Determine the (x, y) coordinate at the center of the cell enclosing the given text.  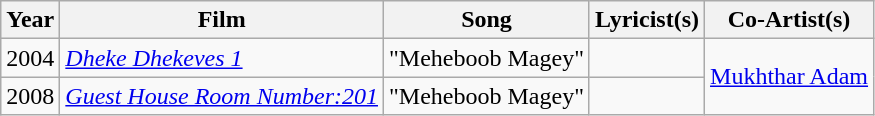
Guest House Room Number:201 (222, 96)
Co-Artist(s) (790, 20)
Mukhthar Adam (790, 77)
Film (222, 20)
Song (487, 20)
2008 (30, 96)
Year (30, 20)
2004 (30, 58)
Lyricist(s) (646, 20)
Dheke Dhekeves 1 (222, 58)
